Extract the (x, y) coordinate from the center of the cell holding the provided text.  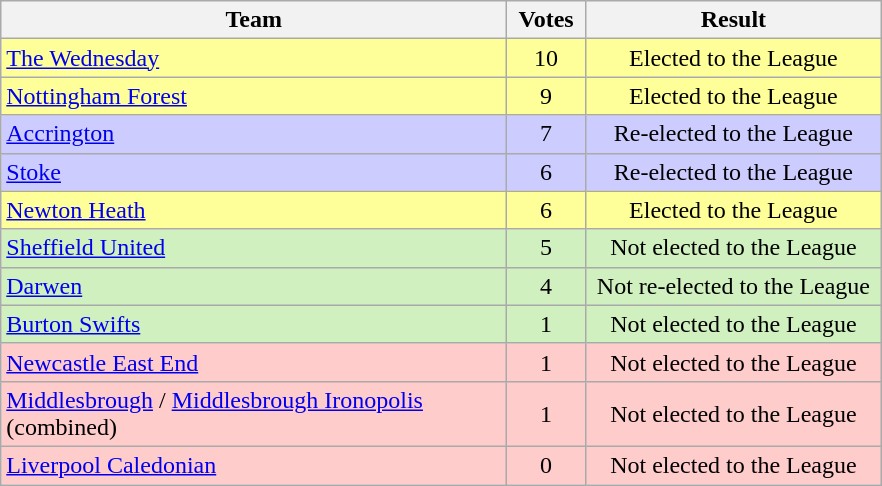
4 (546, 286)
Burton Swifts (254, 324)
Newton Heath (254, 210)
Newcastle East End (254, 362)
Sheffield United (254, 248)
7 (546, 134)
10 (546, 58)
9 (546, 96)
0 (546, 465)
Middlesbrough / Middlesbrough Ironopolis (combined) (254, 414)
5 (546, 248)
Stoke (254, 172)
Result (733, 20)
Votes (546, 20)
The Wednesday (254, 58)
Team (254, 20)
Accrington (254, 134)
Darwen (254, 286)
Nottingham Forest (254, 96)
Not re-elected to the League (733, 286)
Liverpool Caledonian (254, 465)
